Output the (x, y) coordinate of the center of the cell containing the given text.  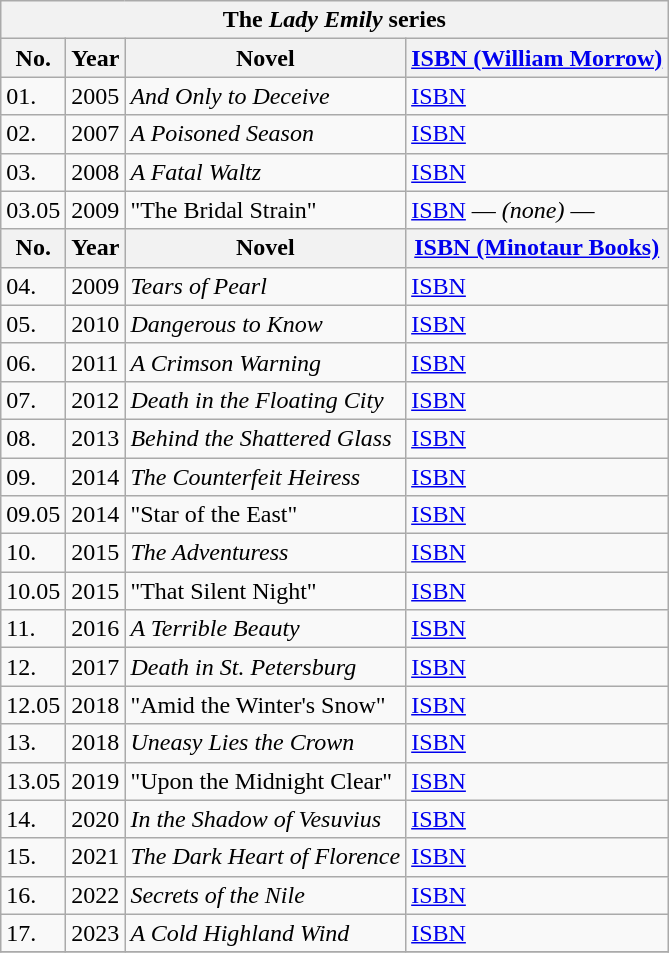
2017 (96, 667)
16. (34, 895)
2020 (96, 819)
10. (34, 553)
2016 (96, 629)
2010 (96, 324)
12.05 (34, 705)
2019 (96, 781)
In the Shadow of Vesuvius (266, 819)
2013 (96, 438)
"Upon the Midnight Clear" (266, 781)
The Adventuress (266, 553)
13. (34, 743)
2021 (96, 857)
12. (34, 667)
13.05 (34, 781)
01. (34, 96)
02. (34, 134)
Uneasy Lies the Crown (266, 743)
2005 (96, 96)
09. (34, 477)
06. (34, 362)
03.05 (34, 210)
05. (34, 324)
"The Bridal Strain" (266, 210)
17. (34, 933)
Behind the Shattered Glass (266, 438)
07. (34, 400)
Tears of Pearl (266, 286)
2012 (96, 400)
08. (34, 438)
ISBN — (none) — (537, 210)
"That Silent Night" (266, 591)
A Crimson Warning (266, 362)
Death in St. Petersburg (266, 667)
The Dark Heart of Florence (266, 857)
Death in the Floating City (266, 400)
The Counterfeit Heiress (266, 477)
2022 (96, 895)
"Amid the Winter's Snow" (266, 705)
A Cold Highland Wind (266, 933)
03. (34, 172)
11. (34, 629)
ISBN (Minotaur Books) (537, 248)
ISBN (William Morrow) (537, 58)
A Fatal Waltz (266, 172)
2011 (96, 362)
"Star of the East" (266, 515)
2023 (96, 933)
And Only to Deceive (266, 96)
2007 (96, 134)
2008 (96, 172)
A Terrible Beauty (266, 629)
Dangerous to Know (266, 324)
Secrets of the Nile (266, 895)
04. (34, 286)
A Poisoned Season (266, 134)
15. (34, 857)
The Lady Emily series (334, 20)
09.05 (34, 515)
10.05 (34, 591)
14. (34, 819)
